Pinpoint the cell where the given text exists, returning its [x, y] midpoint coordinate. 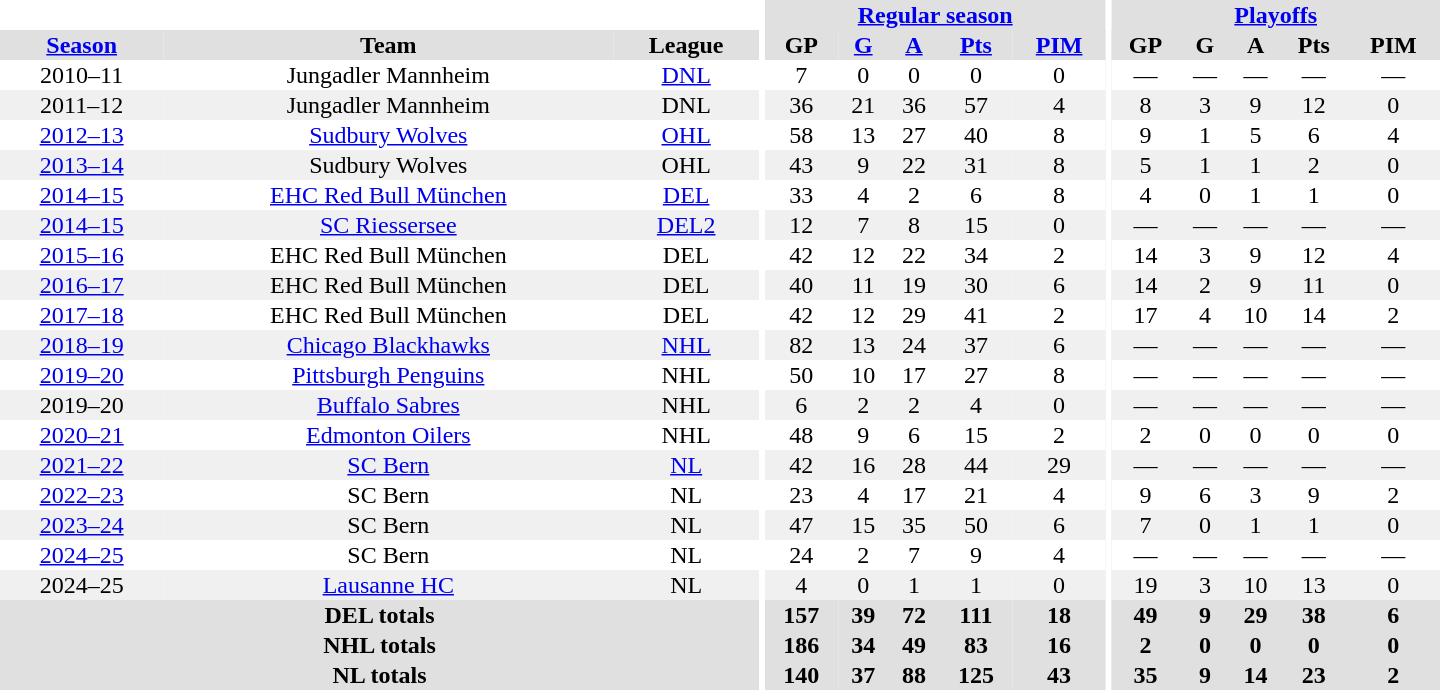
58 [802, 135]
83 [976, 645]
111 [976, 615]
30 [976, 285]
186 [802, 645]
2010–11 [82, 75]
2017–18 [82, 315]
38 [1314, 615]
Pittsburgh Penguins [388, 375]
82 [802, 345]
NHL totals [380, 645]
41 [976, 315]
NL totals [380, 675]
Chicago Blackhawks [388, 345]
Regular season [936, 15]
125 [976, 675]
DEL totals [380, 615]
2018–19 [82, 345]
2021–22 [82, 465]
39 [864, 615]
88 [914, 675]
SC Riessersee [388, 225]
Team [388, 45]
Buffalo Sabres [388, 405]
2023–24 [82, 525]
33 [802, 195]
44 [976, 465]
2020–21 [82, 435]
2013–14 [82, 165]
Playoffs [1276, 15]
League [686, 45]
DEL2 [686, 225]
57 [976, 105]
Season [82, 45]
48 [802, 435]
2022–23 [82, 495]
2015–16 [82, 255]
2016–17 [82, 285]
157 [802, 615]
2011–12 [82, 105]
Lausanne HC [388, 585]
28 [914, 465]
140 [802, 675]
Edmonton Oilers [388, 435]
2012–13 [82, 135]
47 [802, 525]
18 [1058, 615]
72 [914, 615]
31 [976, 165]
